Detect which cell encompasses the target text, then output its (x, y) center coordinate. 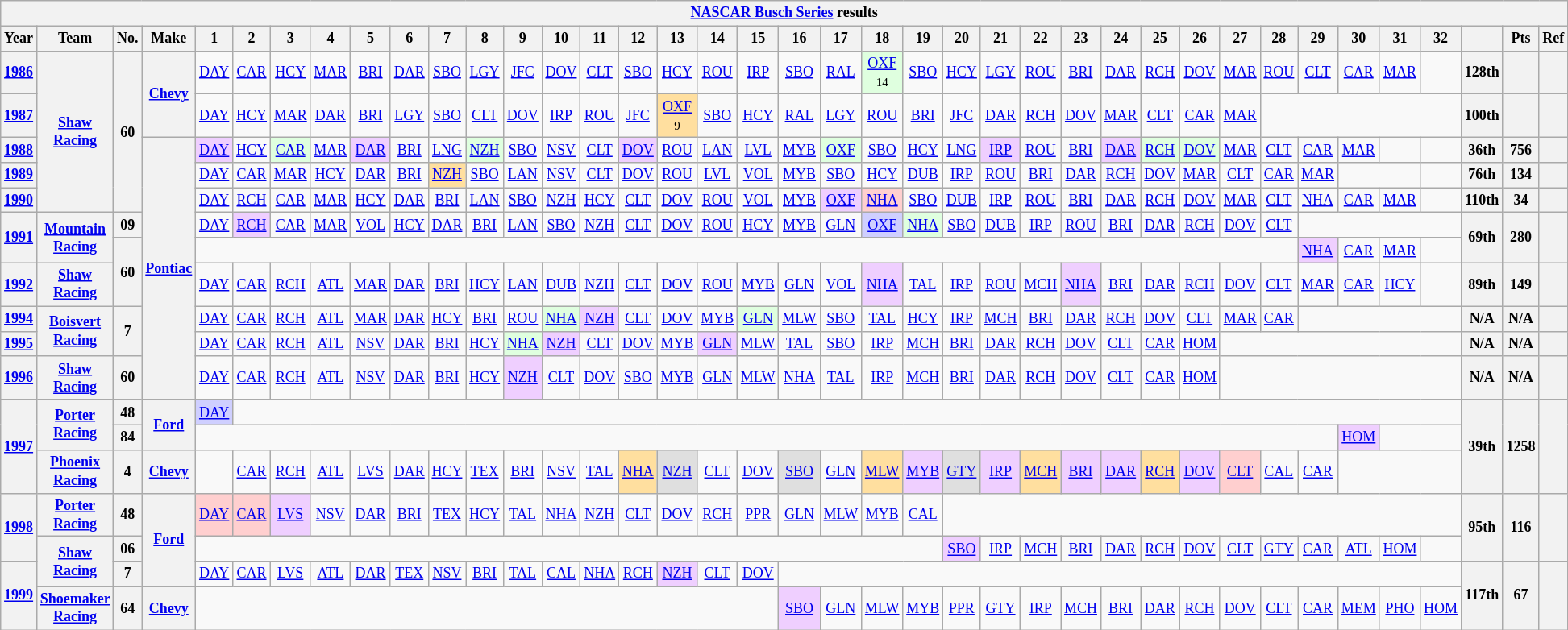
18 (882, 39)
Year (19, 39)
110th (1482, 200)
9 (522, 39)
22 (1041, 39)
67 (1520, 596)
10 (561, 39)
36th (1482, 150)
NASCAR Busch Series results (784, 13)
OXF14 (882, 73)
Make (169, 39)
1988 (19, 150)
Mountain Racing (74, 238)
64 (127, 608)
15 (758, 39)
17 (840, 39)
100th (1482, 116)
29 (1318, 39)
32 (1441, 39)
1987 (19, 116)
1992 (19, 284)
Phoenix Racing (74, 471)
280 (1520, 238)
128th (1482, 73)
27 (1240, 39)
1998 (19, 527)
1996 (19, 378)
24 (1121, 39)
1995 (19, 343)
34 (1520, 200)
Pts (1520, 39)
11 (600, 39)
28 (1279, 39)
84 (127, 437)
5 (371, 39)
76th (1482, 176)
PHO (1400, 608)
1 (214, 39)
14 (717, 39)
31 (1400, 39)
OXF9 (677, 116)
1986 (19, 73)
1997 (19, 446)
13 (677, 39)
39th (1482, 446)
8 (485, 39)
16 (800, 39)
69th (1482, 238)
Team (74, 39)
06 (127, 549)
Pontiac (169, 268)
89th (1482, 284)
30 (1358, 39)
6 (410, 39)
116 (1520, 527)
Ref (1553, 39)
1994 (19, 319)
25 (1160, 39)
20 (963, 39)
1989 (19, 176)
26 (1200, 39)
09 (127, 226)
1990 (19, 200)
3 (290, 39)
1991 (19, 238)
134 (1520, 176)
95th (1482, 527)
2 (252, 39)
117th (1482, 596)
1999 (19, 596)
19 (923, 39)
149 (1520, 284)
12 (638, 39)
Shoemaker Racing (74, 608)
MEM (1358, 608)
Boisvert Racing (74, 331)
No. (127, 39)
756 (1520, 150)
21 (1000, 39)
23 (1081, 39)
1258 (1520, 446)
